Return [X, Y] of the center of cell containing provided text 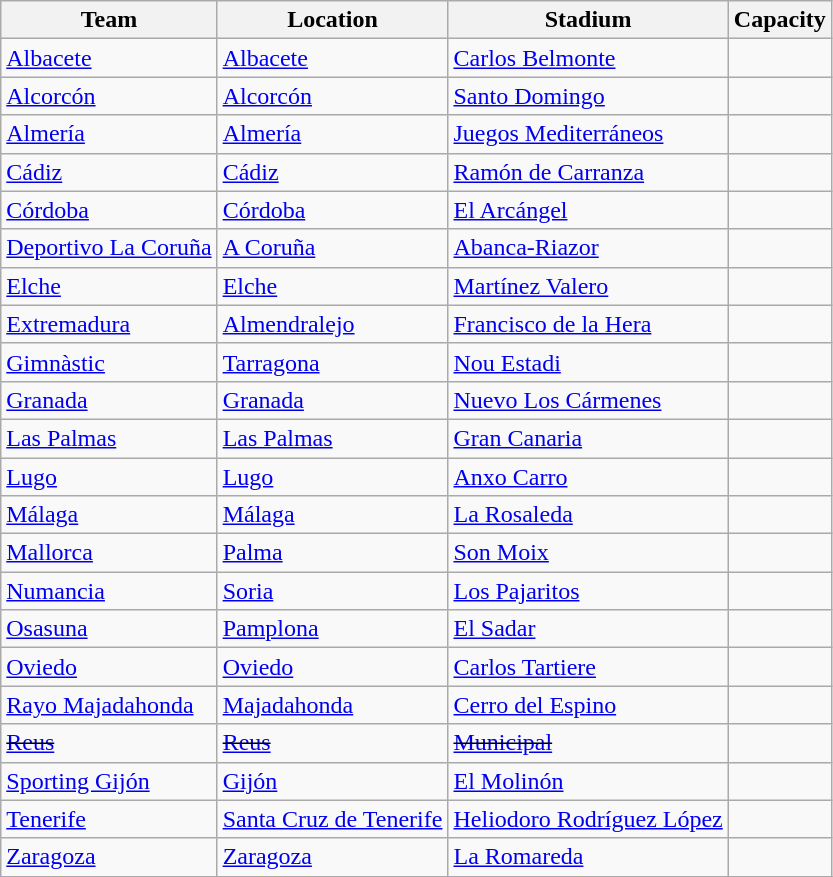
Santo Domingo [588, 96]
Tarragona [332, 362]
Team [109, 20]
Almendralejo [332, 324]
A Coruña [332, 248]
Stadium [588, 20]
Palma [332, 553]
Gran Canaria [588, 438]
Abanca-Riazor [588, 248]
Deportivo La Coruña [109, 248]
La Rosaleda [588, 515]
La Romareda [588, 857]
Martínez Valero [588, 286]
Soria [332, 591]
Juegos Mediterráneos [588, 134]
Gijón [332, 781]
Nou Estadi [588, 362]
Carlos Belmonte [588, 58]
Location [332, 20]
Heliodoro Rodríguez López [588, 819]
Anxo Carro [588, 477]
Mallorca [109, 553]
Francisco de la Hera [588, 324]
Rayo Majadahonda [109, 705]
Capacity [780, 20]
Majadahonda [332, 705]
El Sadar [588, 629]
Osasuna [109, 629]
Pamplona [332, 629]
Santa Cruz de Tenerife [332, 819]
Tenerife [109, 819]
Son Moix [588, 553]
El Arcángel [588, 210]
Cerro del Espino [588, 705]
Ramón de Carranza [588, 172]
Municipal [588, 743]
Los Pajaritos [588, 591]
El Molinón [588, 781]
Gimnàstic [109, 362]
Extremadura [109, 324]
Carlos Tartiere [588, 667]
Numancia [109, 591]
Sporting Gijón [109, 781]
Nuevo Los Cármenes [588, 400]
